Search for the cell housing the specified text and yield its (x, y) center coordinate. 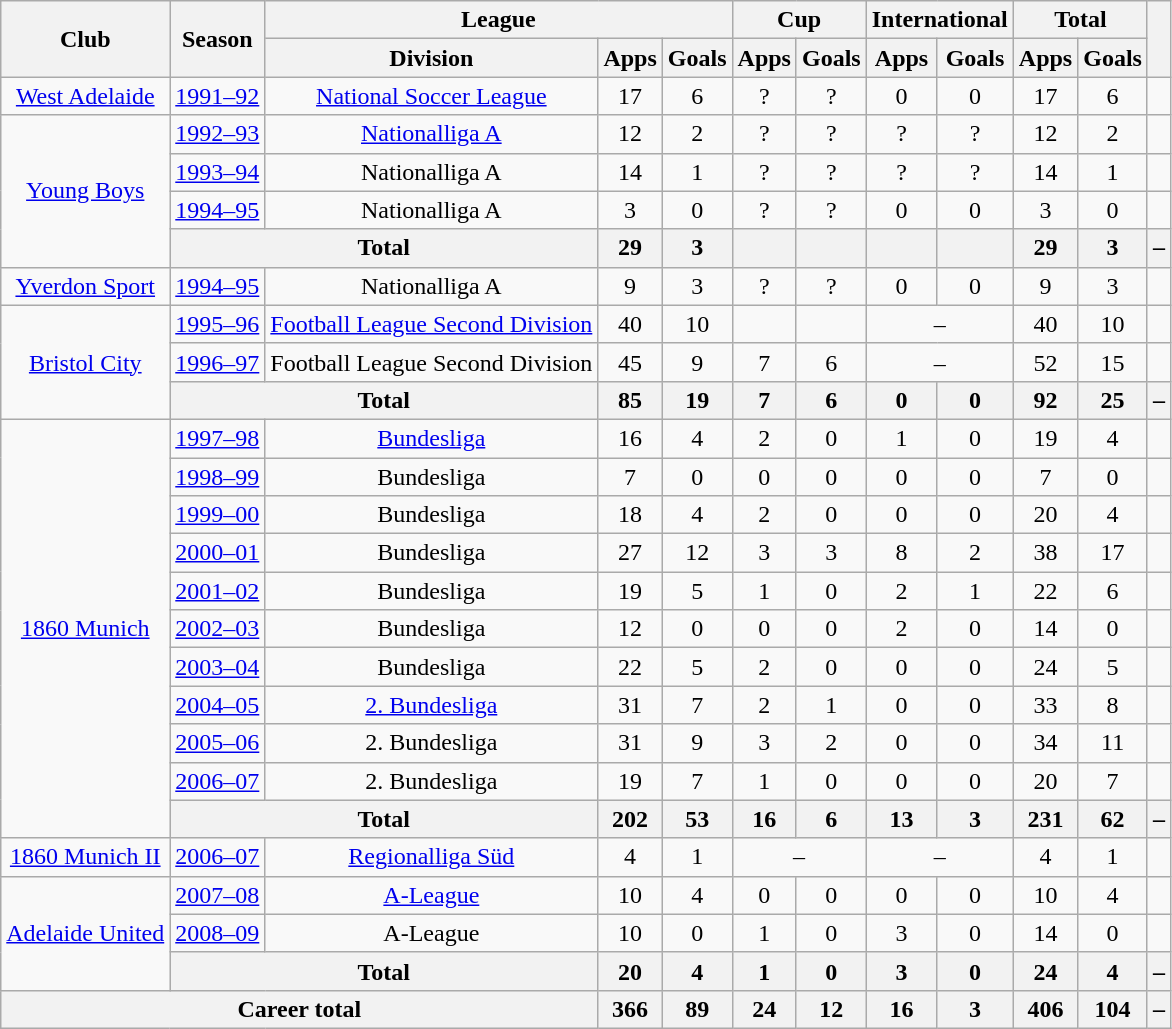
53 (697, 819)
2008–09 (218, 933)
1996–97 (218, 362)
62 (1113, 819)
2004–05 (218, 705)
2003–04 (218, 667)
2001–02 (218, 591)
2000–01 (218, 553)
202 (630, 819)
92 (1045, 400)
International (940, 20)
League (498, 20)
104 (1113, 1009)
38 (1045, 553)
Club (86, 39)
2005–06 (218, 743)
National Soccer League (432, 96)
Bristol City (86, 362)
Season (218, 39)
406 (1045, 1009)
11 (1113, 743)
25 (1113, 400)
1991–92 (218, 96)
15 (1113, 362)
1992–93 (218, 134)
85 (630, 400)
1997–98 (218, 438)
1998–99 (218, 477)
2002–03 (218, 629)
13 (902, 819)
18 (630, 515)
Division (432, 58)
Yverdon Sport (86, 286)
Adelaide United (86, 933)
33 (1045, 705)
27 (630, 553)
366 (630, 1009)
Career total (300, 1009)
1995–96 (218, 324)
45 (630, 362)
1860 Munich II (86, 857)
1999–00 (218, 515)
2007–08 (218, 895)
1993–94 (218, 172)
89 (697, 1009)
Young Boys (86, 191)
34 (1045, 743)
Cup (799, 20)
Regionalliga Süd (432, 857)
1860 Munich (86, 628)
West Adelaide (86, 96)
231 (1045, 819)
52 (1045, 362)
